Output the [X, Y] coordinate of the center of the cell containing the given text.  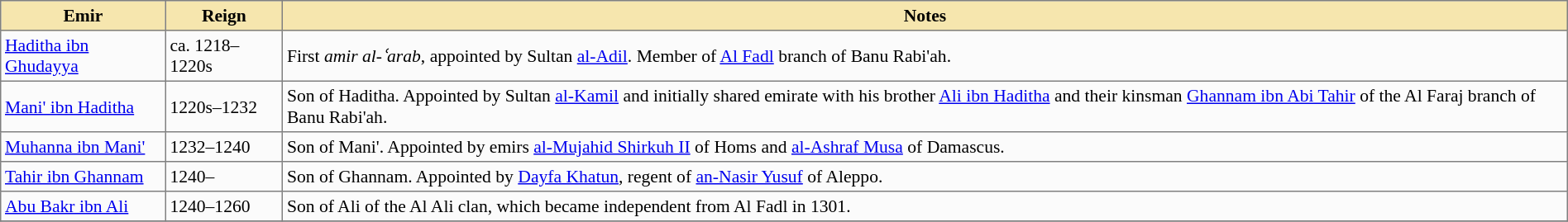
Tahir ibn Ghannam [83, 177]
1240–1260 [223, 206]
Reign [223, 16]
First amir al-ʿarab, appointed by Sultan al-Adil. Member of Al Fadl branch of Banu Rabi'ah. [925, 56]
Haditha ibn Ghudayya [83, 56]
Emir [83, 16]
1240– [223, 177]
Mani' ibn Haditha [83, 106]
Son of Mani'. Appointed by emirs al-Mujahid Shirkuh II of Homs and al-Ashraf Musa of Damascus. [925, 147]
ca. 1218–1220s [223, 56]
Son of Ghannam. Appointed by Dayfa Khatun, regent of an-Nasir Yusuf of Aleppo. [925, 177]
1220s–1232 [223, 106]
Muhanna ibn Mani' [83, 147]
1232–1240 [223, 147]
Notes [925, 16]
Abu Bakr ibn Ali [83, 206]
Son of Ali of the Al Ali clan, which became independent from Al Fadl in 1301. [925, 206]
